Return the [x, y] coordinate for the center point of the cell that contains the specified text.  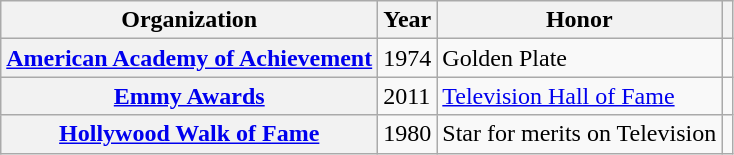
Star for merits on Television [580, 134]
1974 [408, 58]
Honor [580, 20]
Year [408, 20]
Hollywood Walk of Fame [190, 134]
Golden Plate [580, 58]
Television Hall of Fame [580, 96]
Emmy Awards [190, 96]
American Academy of Achievement [190, 58]
Organization [190, 20]
1980 [408, 134]
2011 [408, 96]
